Scan for the cell matching the given text and deliver its (x, y) coordinate at center. 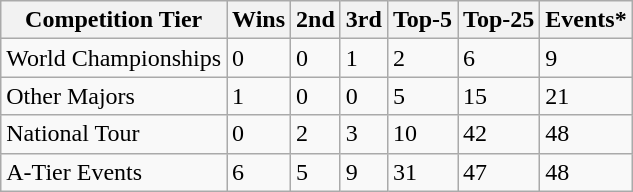
3rd (364, 20)
Other Majors (114, 96)
Top-25 (499, 20)
Top-5 (422, 20)
31 (422, 172)
47 (499, 172)
Competition Tier (114, 20)
21 (586, 96)
National Tour (114, 134)
42 (499, 134)
World Championships (114, 58)
3 (364, 134)
Events* (586, 20)
2nd (316, 20)
10 (422, 134)
A-Tier Events (114, 172)
15 (499, 96)
Wins (259, 20)
